Capture the cell that displays the provided text and extract its [X, Y] central coordinate. 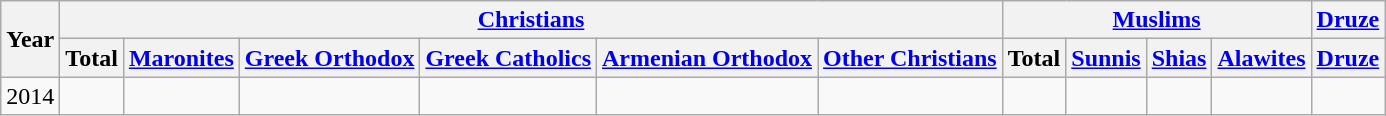
Alawites [1262, 58]
Greek Orthodox [330, 58]
Shias [1179, 58]
2014 [30, 96]
Greek Catholics [508, 58]
Other Christians [910, 58]
Maronites [181, 58]
Sunnis [1106, 58]
Christians [531, 20]
Armenian Orthodox [708, 58]
Muslims [1156, 20]
Year [30, 39]
